Determine the [X, Y] coordinate at the center of the cell enclosing the given text.  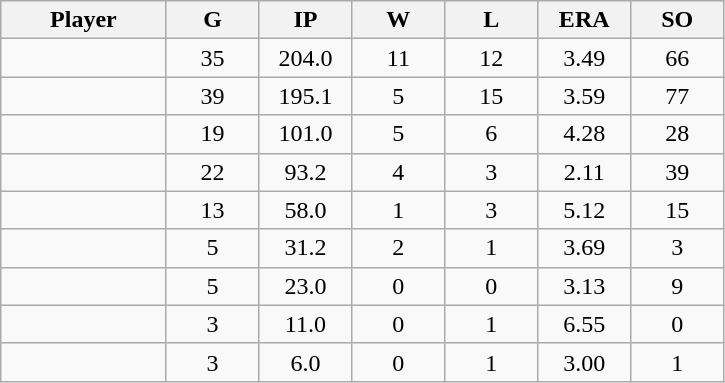
3.59 [584, 96]
IP [306, 20]
Player [84, 20]
ERA [584, 20]
6 [492, 134]
6.0 [306, 362]
13 [212, 210]
195.1 [306, 96]
SO [678, 20]
9 [678, 286]
11 [398, 58]
G [212, 20]
19 [212, 134]
2.11 [584, 172]
6.55 [584, 324]
101.0 [306, 134]
58.0 [306, 210]
4.28 [584, 134]
31.2 [306, 248]
204.0 [306, 58]
35 [212, 58]
4 [398, 172]
3.49 [584, 58]
12 [492, 58]
5.12 [584, 210]
23.0 [306, 286]
3.00 [584, 362]
66 [678, 58]
L [492, 20]
W [398, 20]
2 [398, 248]
22 [212, 172]
93.2 [306, 172]
3.69 [584, 248]
77 [678, 96]
28 [678, 134]
3.13 [584, 286]
11.0 [306, 324]
